Determine the [x, y] coordinate at the center of the cell enclosing the given text.  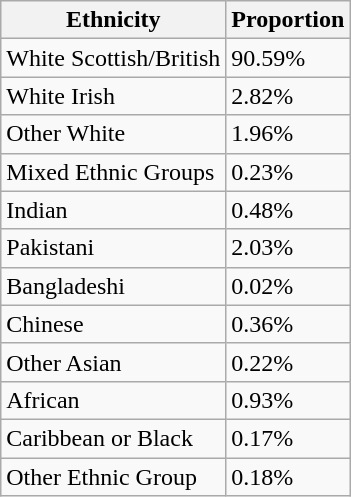
0.18% [288, 477]
0.48% [288, 210]
0.36% [288, 324]
Mixed Ethnic Groups [114, 172]
African [114, 400]
Bangladeshi [114, 286]
90.59% [288, 58]
0.02% [288, 286]
Chinese [114, 324]
Proportion [288, 20]
Other Ethnic Group [114, 477]
0.23% [288, 172]
0.93% [288, 400]
White Scottish/British [114, 58]
Other White [114, 134]
White Irish [114, 96]
0.17% [288, 438]
0.22% [288, 362]
Indian [114, 210]
2.82% [288, 96]
Pakistani [114, 248]
Caribbean or Black [114, 438]
2.03% [288, 248]
Other Asian [114, 362]
Ethnicity [114, 20]
1.96% [288, 134]
